Scan for the cell matching the given text and deliver its [x, y] coordinate at center. 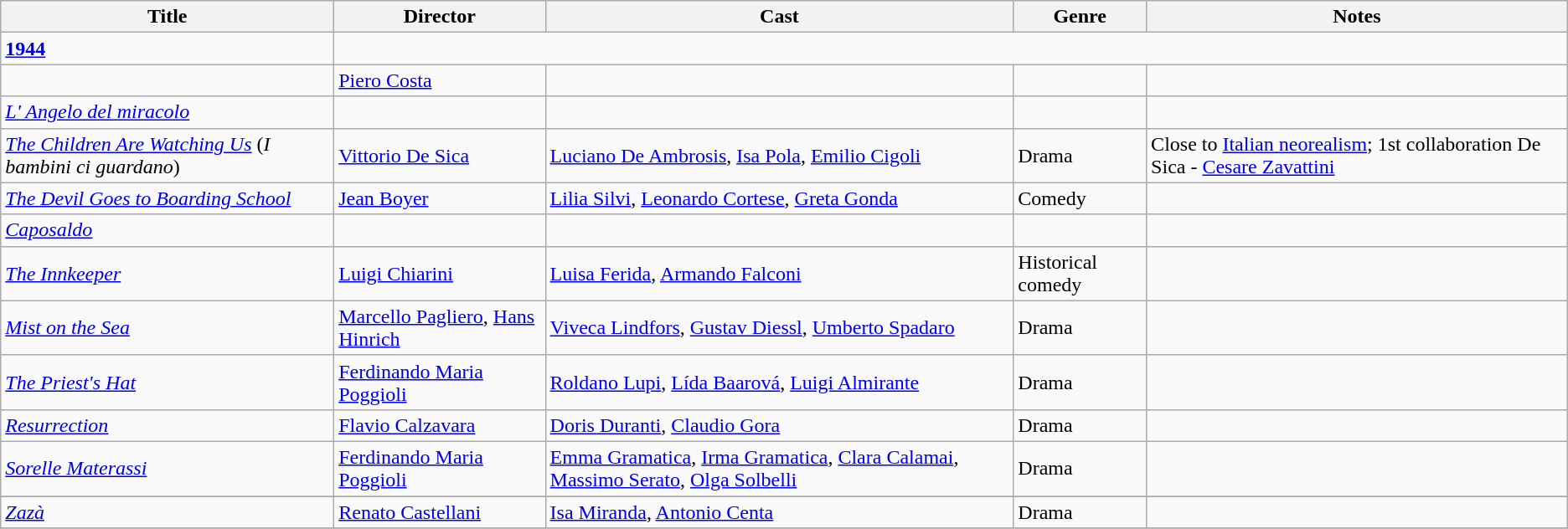
1944 [168, 49]
Piero Costa [440, 80]
Luigi Chiarini [440, 273]
Resurrection [168, 425]
Lilia Silvi, Leonardo Cortese, Greta Gonda [779, 198]
Jean Boyer [440, 198]
The Children Are Watching Us (I bambini ci guardano) [168, 156]
Renato Castellani [440, 511]
The Innkeeper [168, 273]
Emma Gramatica, Irma Gramatica, Clara Calamai, Massimo Serato, Olga Solbelli [779, 469]
Isa Miranda, Antonio Centa [779, 511]
L' Angelo del miracolo [168, 112]
Luciano De Ambrosis, Isa Pola, Emilio Cigoli [779, 156]
Sorelle Materassi [168, 469]
Close to Italian neorealism; 1st collaboration De Sica - Cesare Zavattini [1357, 156]
Zazà [168, 511]
Comedy [1081, 198]
Genre [1081, 17]
Viveca Lindfors, Gustav Diessl, Umberto Spadaro [779, 328]
Flavio Calzavara [440, 425]
Mist on the Sea [168, 328]
Title [168, 17]
Vittorio De Sica [440, 156]
Director [440, 17]
The Devil Goes to Boarding School [168, 198]
Caposaldo [168, 230]
Roldano Lupi, Lída Baarová, Luigi Almirante [779, 382]
The Priest's Hat [168, 382]
Notes [1357, 17]
Doris Duranti, Claudio Gora [779, 425]
Marcello Pagliero, Hans Hinrich [440, 328]
Historical comedy [1081, 273]
Luisa Ferida, Armando Falconi [779, 273]
Cast [779, 17]
